Extract the (x, y) coordinate from the center of the cell holding the provided text.  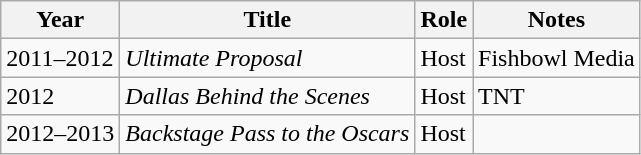
Year (60, 20)
Backstage Pass to the Oscars (268, 134)
Fishbowl Media (557, 58)
Notes (557, 20)
Role (444, 20)
2011–2012 (60, 58)
Title (268, 20)
Ultimate Proposal (268, 58)
Dallas Behind the Scenes (268, 96)
2012 (60, 96)
2012–2013 (60, 134)
TNT (557, 96)
